Extract the (x, y) coordinate from the center of the cell holding the provided text.  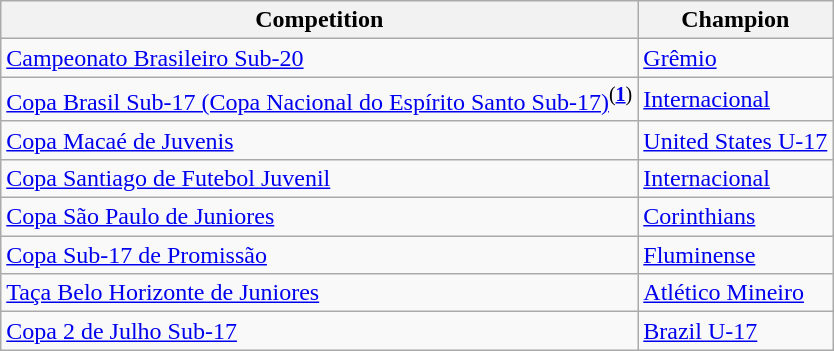
Competition (320, 20)
Campeonato Brasileiro Sub-20 (320, 58)
Fluminense (736, 255)
Taça Belo Horizonte de Juniores (320, 293)
Brazil U-17 (736, 331)
United States U-17 (736, 140)
Champion (736, 20)
Atlético Mineiro (736, 293)
Copa Macaé de Juvenis (320, 140)
Copa São Paulo de Juniores (320, 217)
Copa Sub-17 de Promissão (320, 255)
Copa 2 de Julho Sub-17 (320, 331)
Grêmio (736, 58)
Corinthians (736, 217)
Copa Santiago de Futebol Juvenil (320, 178)
Copa Brasil Sub-17 (Copa Nacional do Espírito Santo Sub-17)(1) (320, 100)
